Determine the [X, Y] coordinate at the center of the cell enclosing the given text.  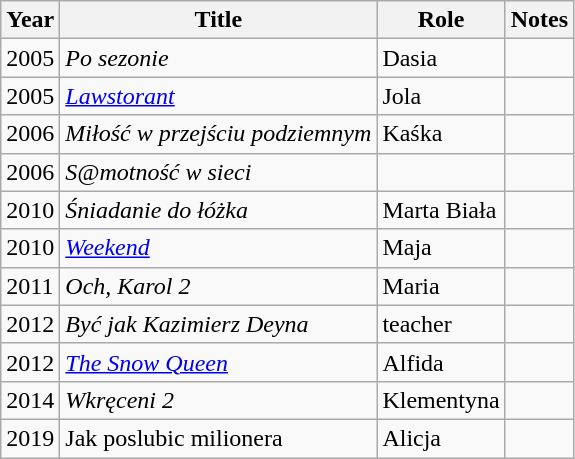
Miłość w przejściu podziemnym [218, 134]
Weekend [218, 248]
Po sezonie [218, 58]
Maria [441, 286]
2014 [30, 400]
Alfida [441, 362]
Maja [441, 248]
Och, Karol 2 [218, 286]
Jak poslubic milionera [218, 438]
Wkręceni 2 [218, 400]
Title [218, 20]
Dasia [441, 58]
2011 [30, 286]
Alicja [441, 438]
Role [441, 20]
Notes [539, 20]
Kaśka [441, 134]
Year [30, 20]
Marta Biała [441, 210]
Lawstorant [218, 96]
Klementyna [441, 400]
Być jak Kazimierz Deyna [218, 324]
S@motność w sieci [218, 172]
Śniadanie do łóżka [218, 210]
Jola [441, 96]
The Snow Queen [218, 362]
teacher [441, 324]
2019 [30, 438]
